Scan for the cell matching the given text and deliver its [x, y] coordinate at center. 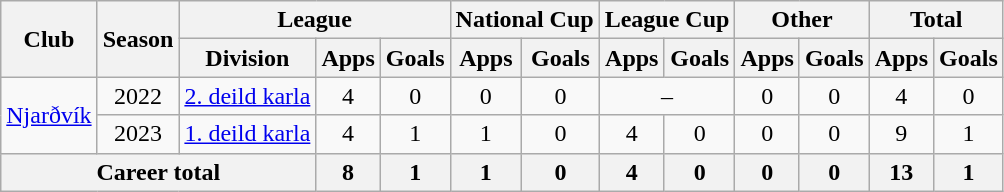
Club [49, 39]
Other [802, 20]
Total [936, 20]
2023 [138, 134]
League [314, 20]
– [667, 96]
8 [348, 172]
2. deild karla [248, 96]
9 [901, 134]
Division [248, 58]
Njarðvík [49, 115]
2022 [138, 96]
13 [901, 172]
Season [138, 39]
1. deild karla [248, 134]
League Cup [667, 20]
National Cup [524, 20]
Career total [158, 172]
